From the cell containing the given text, extract its center point as (X, Y) coordinate. 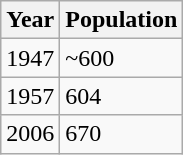
604 (122, 96)
Population (122, 20)
~600 (122, 58)
Year (30, 20)
1947 (30, 58)
2006 (30, 134)
670 (122, 134)
1957 (30, 96)
